Capture the cell that displays the provided text and extract its (x, y) central coordinate. 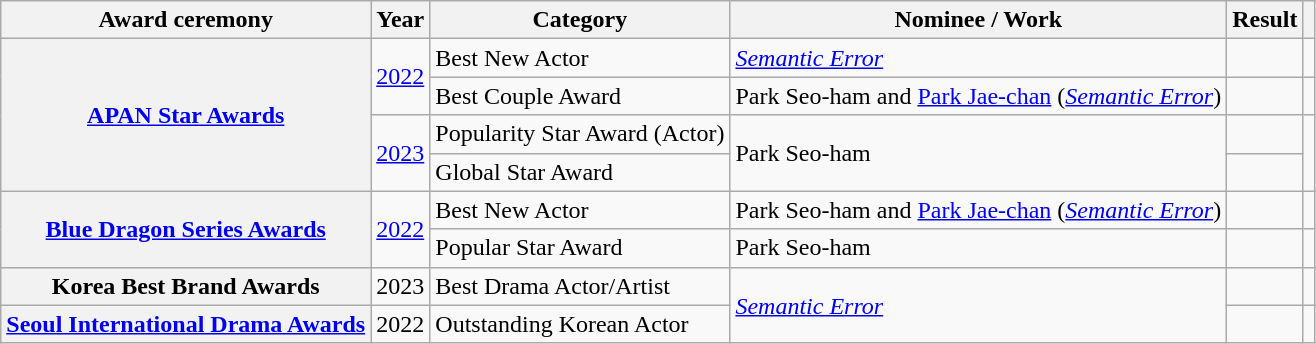
Result (1265, 20)
Seoul International Drama Awards (186, 324)
Global Star Award (580, 172)
Blue Dragon Series Awards (186, 229)
Best Drama Actor/Artist (580, 286)
APAN Star Awards (186, 115)
Popularity Star Award (Actor) (580, 134)
Popular Star Award (580, 248)
Year (400, 20)
Korea Best Brand Awards (186, 286)
Award ceremony (186, 20)
Nominee / Work (978, 20)
Best Couple Award (580, 96)
Outstanding Korean Actor (580, 324)
Category (580, 20)
